Determine the (X, Y) coordinate at the center of the cell enclosing the given text.  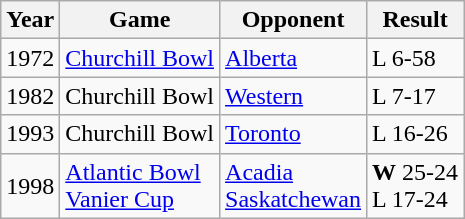
1993 (30, 134)
Alberta (294, 58)
1982 (30, 96)
Atlantic BowlVanier Cup (140, 186)
Western (294, 96)
1972 (30, 58)
1998 (30, 186)
Game (140, 20)
Year (30, 20)
AcadiaSaskatchewan (294, 186)
L 16-26 (416, 134)
Toronto (294, 134)
L 6-58 (416, 58)
L 7-17 (416, 96)
Opponent (294, 20)
Result (416, 20)
W 25-24L 17-24 (416, 186)
